Detect which cell encompasses the target text, then output its (x, y) center coordinate. 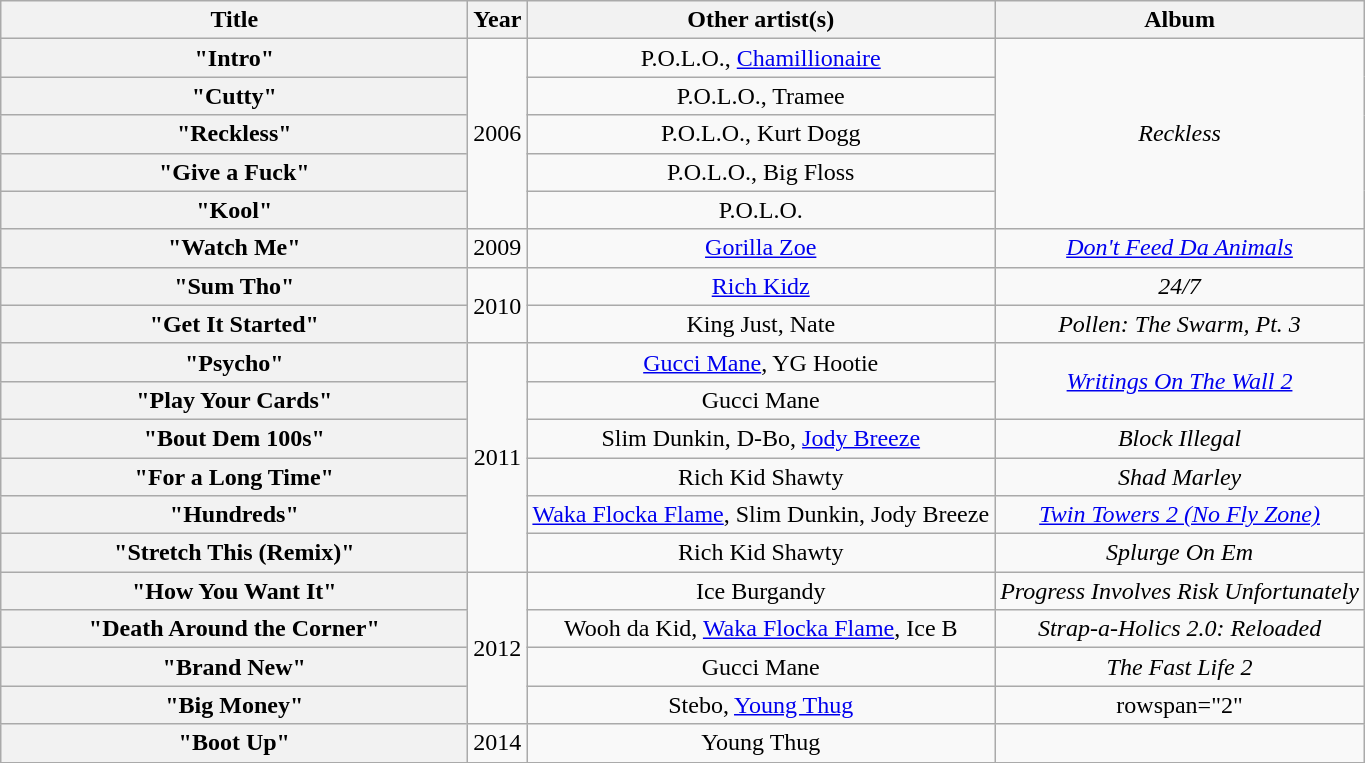
"Stretch This (Remix)" (234, 553)
Waka Flocka Flame, Slim Dunkin, Jody Breeze (761, 515)
"Reckless" (234, 134)
2012 (498, 648)
Ice Burgandy (761, 591)
Slim Dunkin, D-Bo, Jody Breeze (761, 438)
Gorilla Zoe (761, 248)
"Boot Up" (234, 743)
"Kool" (234, 210)
rowspan="2" (1180, 705)
"Watch Me" (234, 248)
P.O.L.O., Kurt Dogg (761, 134)
"Sum Tho" (234, 286)
"Psycho" (234, 362)
Stebo, Young Thug (761, 705)
Pollen: The Swarm, Pt. 3 (1180, 324)
"Give a Fuck" (234, 172)
"Get It Started" (234, 324)
Progress Involves Risk Unfortunately (1180, 591)
The Fast Life 2 (1180, 667)
Title (234, 20)
Album (1180, 20)
Block Illegal (1180, 438)
Other artist(s) (761, 20)
2009 (498, 248)
Young Thug (761, 743)
2006 (498, 134)
Gucci Mane, YG Hootie (761, 362)
Year (498, 20)
24/7 (1180, 286)
P.O.L.O., Big Floss (761, 172)
Strap-a-Holics 2.0: Reloaded (1180, 629)
Splurge On Em (1180, 553)
2010 (498, 305)
Reckless (1180, 134)
Shad Marley (1180, 477)
"Bout Dem 100s" (234, 438)
Writings On The Wall 2 (1180, 381)
"Hundreds" (234, 515)
Twin Towers 2 (No Fly Zone) (1180, 515)
"Big Money" (234, 705)
"For a Long Time" (234, 477)
Wooh da Kid, Waka Flocka Flame, Ice B (761, 629)
"Play Your Cards" (234, 400)
"Brand New" (234, 667)
Rich Kidz (761, 286)
"Intro" (234, 58)
2011 (498, 457)
P.O.L.O., Tramee (761, 96)
P.O.L.O. (761, 210)
"Death Around the Corner" (234, 629)
"How You Want It" (234, 591)
2014 (498, 743)
King Just, Nate (761, 324)
"Cutty" (234, 96)
Don't Feed Da Animals (1180, 248)
P.O.L.O., Chamillionaire (761, 58)
